Pinpoint the cell where the given text exists, returning its (X, Y) midpoint coordinate. 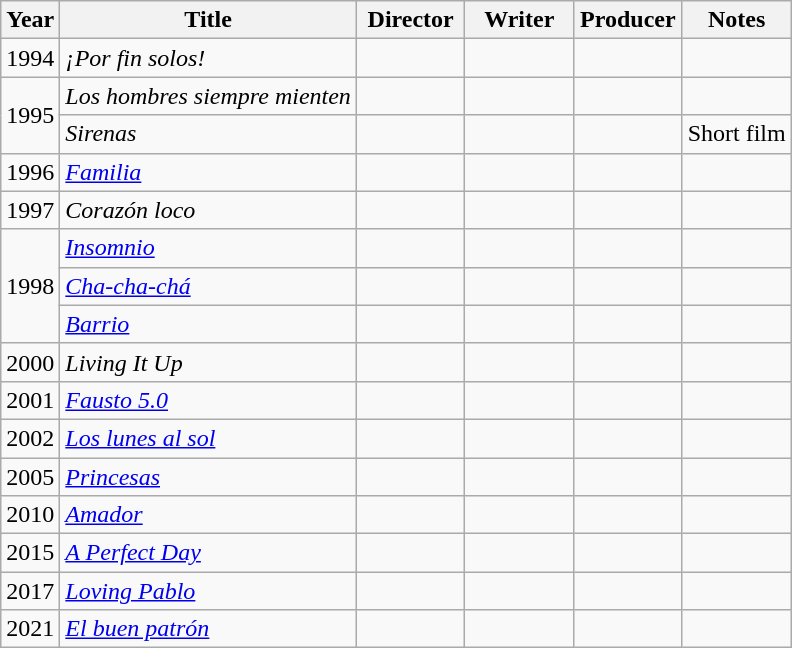
Barrio (208, 324)
Writer (520, 20)
1998 (30, 286)
Amador (208, 515)
2005 (30, 477)
1994 (30, 58)
A Perfect Day (208, 553)
Producer (628, 20)
2017 (30, 591)
Corazón loco (208, 210)
2001 (30, 400)
¡Por fin solos! (208, 58)
Director (410, 20)
Loving Pablo (208, 591)
1995 (30, 115)
Notes (736, 20)
Short film (736, 134)
2010 (30, 515)
1996 (30, 172)
Los lunes al sol (208, 438)
1997 (30, 210)
Title (208, 20)
2000 (30, 362)
El buen patrón (208, 629)
Year (30, 20)
Sirenas (208, 134)
Familia (208, 172)
2021 (30, 629)
Fausto 5.0 (208, 400)
2002 (30, 438)
Cha-cha-chá (208, 286)
Princesas (208, 477)
2015 (30, 553)
Living It Up (208, 362)
Insomnio (208, 248)
Los hombres siempre mienten (208, 96)
